Return the (x, y) coordinate for the center point of the cell that contains the specified text.  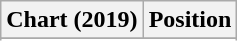
Position (190, 20)
Chart (2019) (72, 20)
